Search for the cell housing the specified text and yield its [X, Y] center coordinate. 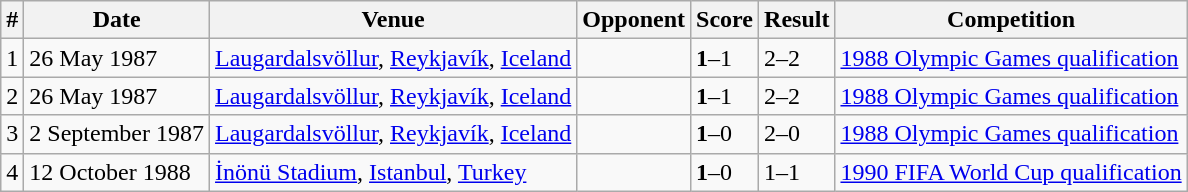
Score [725, 20]
İnönü Stadium, Istanbul, Turkey [394, 172]
Competition [1011, 20]
Venue [394, 20]
1990 FIFA World Cup qualification [1011, 172]
# [12, 20]
Opponent [634, 20]
1 [12, 58]
12 October 1988 [117, 172]
2–0 [797, 134]
2 September 1987 [117, 134]
2 [12, 96]
Result [797, 20]
3 [12, 134]
4 [12, 172]
Date [117, 20]
